Extract the [X, Y] coordinate from the center of the cell holding the provided text.  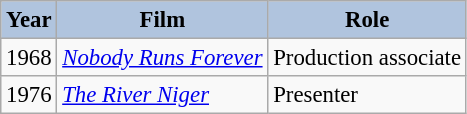
1968 [29, 58]
Role [368, 20]
Year [29, 20]
Nobody Runs Forever [162, 58]
Presenter [368, 95]
Film [162, 20]
Production associate [368, 58]
1976 [29, 95]
The River Niger [162, 95]
